Identify which cell holds the provided text, then report its (x, y) central coordinate. 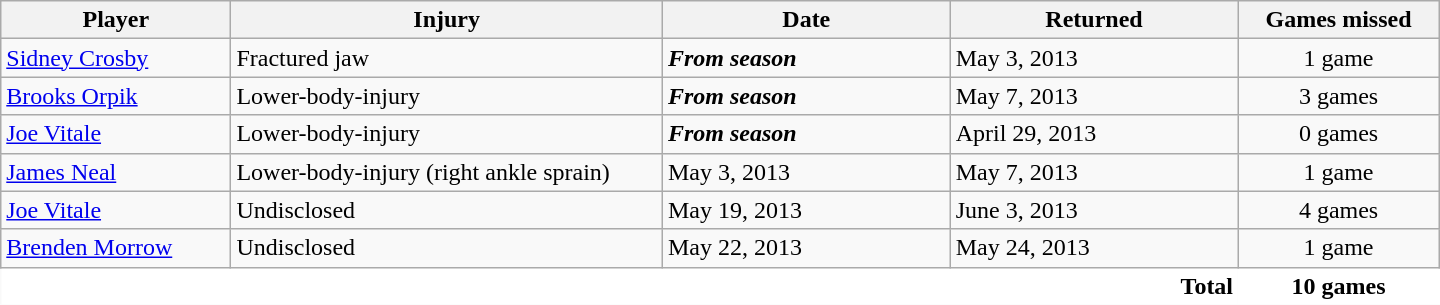
May 19, 2013 (806, 210)
June 3, 2013 (1094, 210)
Sidney Crosby (116, 58)
Brenden Morrow (116, 248)
Date (806, 20)
10 games (1338, 286)
April 29, 2013 (1094, 134)
3 games (1338, 96)
Returned (1094, 20)
Games missed (1338, 20)
Total (620, 286)
May 24, 2013 (1094, 248)
0 games (1338, 134)
Injury (447, 20)
Lower-body-injury (right ankle sprain) (447, 172)
May 22, 2013 (806, 248)
4 games (1338, 210)
Brooks Orpik (116, 96)
Player (116, 20)
James Neal (116, 172)
Fractured jaw (447, 58)
